Return [X, Y] of the center of cell containing provided text 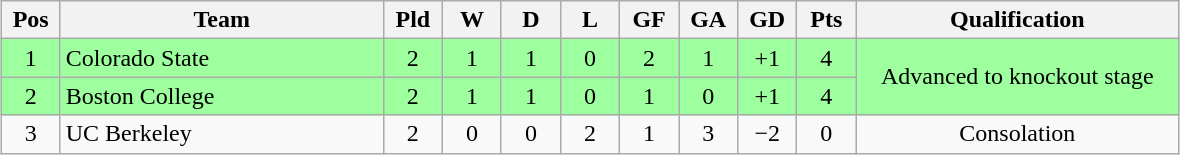
Advanced to knockout stage [1018, 77]
Boston College [222, 96]
D [530, 20]
Pos [30, 20]
L [590, 20]
Consolation [1018, 134]
Qualification [1018, 20]
Pld [412, 20]
Colorado State [222, 58]
Team [222, 20]
GD [768, 20]
GF [650, 20]
−2 [768, 134]
GA [708, 20]
W [472, 20]
Pts [826, 20]
UC Berkeley [222, 134]
